Capture the cell that displays the provided text and extract its (x, y) central coordinate. 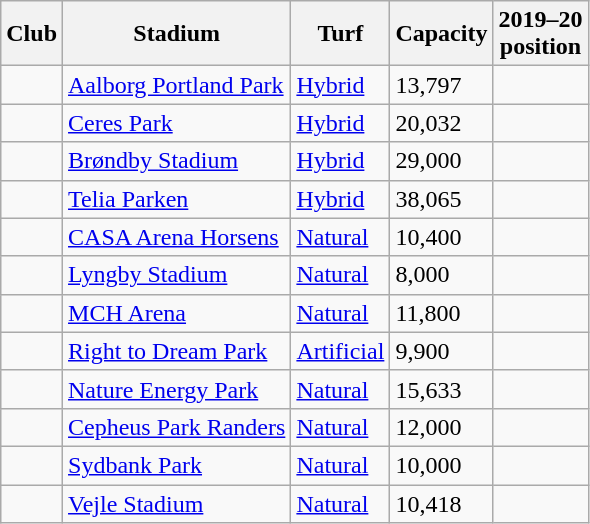
13,797 (442, 85)
Sydbank Park (177, 465)
12,000 (442, 427)
10,000 (442, 465)
9,900 (442, 351)
Turf (340, 34)
Lyngby Stadium (177, 275)
Right to Dream Park (177, 351)
Nature Energy Park (177, 389)
Cepheus Park Randers (177, 427)
20,032 (442, 123)
10,418 (442, 503)
29,000 (442, 161)
Ceres Park (177, 123)
Capacity (442, 34)
15,633 (442, 389)
38,065 (442, 199)
MCH Arena (177, 313)
Club (32, 34)
Telia Parken (177, 199)
Vejle Stadium (177, 503)
Brøndby Stadium (177, 161)
8,000 (442, 275)
Artificial (340, 351)
Stadium (177, 34)
10,400 (442, 237)
CASA Arena Horsens (177, 237)
11,800 (442, 313)
Aalborg Portland Park (177, 85)
2019–20position (540, 34)
